Pinpoint the cell where the given text exists, returning its (X, Y) midpoint coordinate. 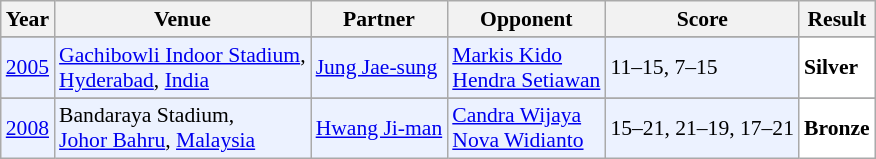
Year (28, 19)
2005 (28, 68)
11–15, 7–15 (702, 68)
Partner (380, 19)
Bandaraya Stadium,Johor Bahru, Malaysia (182, 128)
Markis Kido Hendra Setiawan (526, 68)
Result (837, 19)
Opponent (526, 19)
15–21, 21–19, 17–21 (702, 128)
Candra Wijaya Nova Widianto (526, 128)
Bronze (837, 128)
Jung Jae-sung (380, 68)
Venue (182, 19)
Score (702, 19)
Hwang Ji-man (380, 128)
Silver (837, 68)
2008 (28, 128)
Gachibowli Indoor Stadium,Hyderabad, India (182, 68)
